For the text-containing cell, return its midpoint in (x, y) coordinate format. 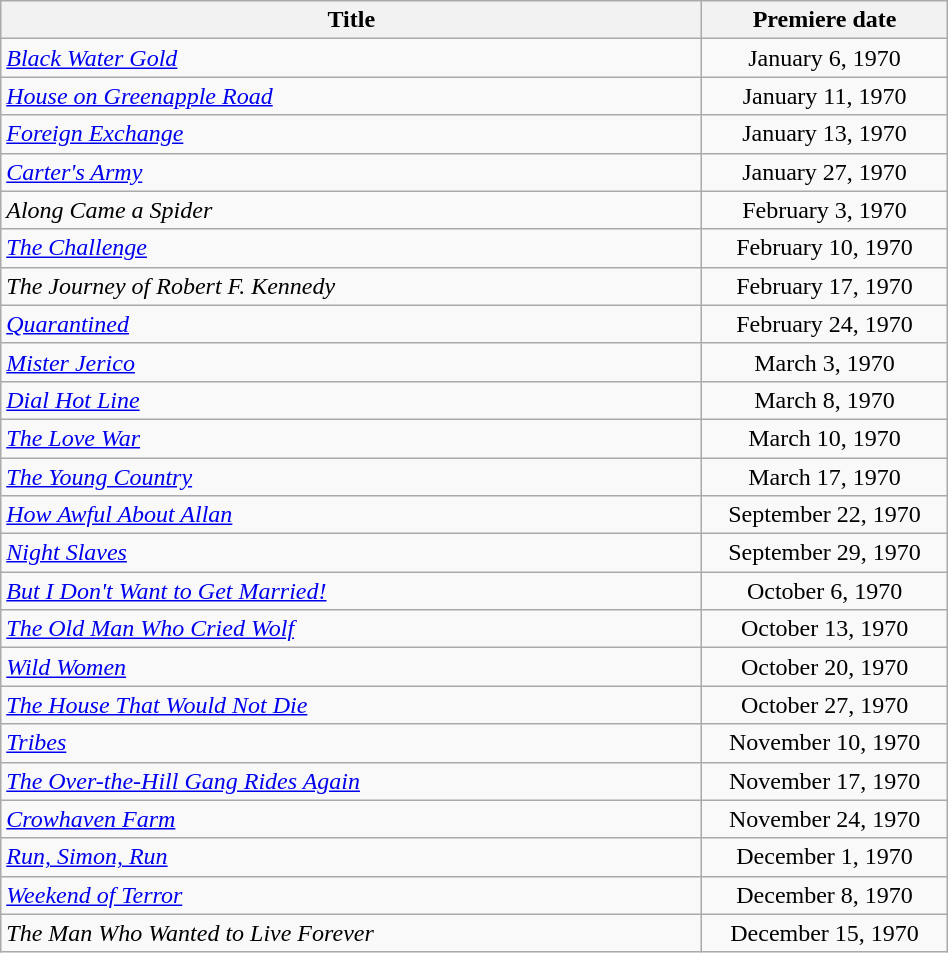
Quarantined (352, 324)
December 8, 1970 (824, 895)
October 6, 1970 (824, 591)
Crowhaven Farm (352, 819)
Dial Hot Line (352, 400)
March 17, 1970 (824, 477)
January 11, 1970 (824, 96)
Night Slaves (352, 553)
The Young Country (352, 477)
March 3, 1970 (824, 362)
February 24, 1970 (824, 324)
February 10, 1970 (824, 248)
The House That Would Not Die (352, 705)
But I Don't Want to Get Married! (352, 591)
February 3, 1970 (824, 210)
Along Came a Spider (352, 210)
March 8, 1970 (824, 400)
The Over-the-Hill Gang Rides Again (352, 781)
January 27, 1970 (824, 172)
Weekend of Terror (352, 895)
October 13, 1970 (824, 629)
Foreign Exchange (352, 134)
September 29, 1970 (824, 553)
Mister Jerico (352, 362)
October 20, 1970 (824, 667)
Carter's Army (352, 172)
The Old Man Who Cried Wolf (352, 629)
November 10, 1970 (824, 743)
The Love War (352, 438)
December 15, 1970 (824, 933)
The Journey of Robert F. Kennedy (352, 286)
Title (352, 20)
How Awful About Allan (352, 515)
September 22, 1970 (824, 515)
Tribes (352, 743)
February 17, 1970 (824, 286)
November 17, 1970 (824, 781)
January 13, 1970 (824, 134)
The Challenge (352, 248)
December 1, 1970 (824, 857)
Run, Simon, Run (352, 857)
November 24, 1970 (824, 819)
Wild Women (352, 667)
Premiere date (824, 20)
October 27, 1970 (824, 705)
House on Greenapple Road (352, 96)
January 6, 1970 (824, 58)
March 10, 1970 (824, 438)
The Man Who Wanted to Live Forever (352, 933)
Black Water Gold (352, 58)
